Search for the cell housing the specified text and yield its [X, Y] center coordinate. 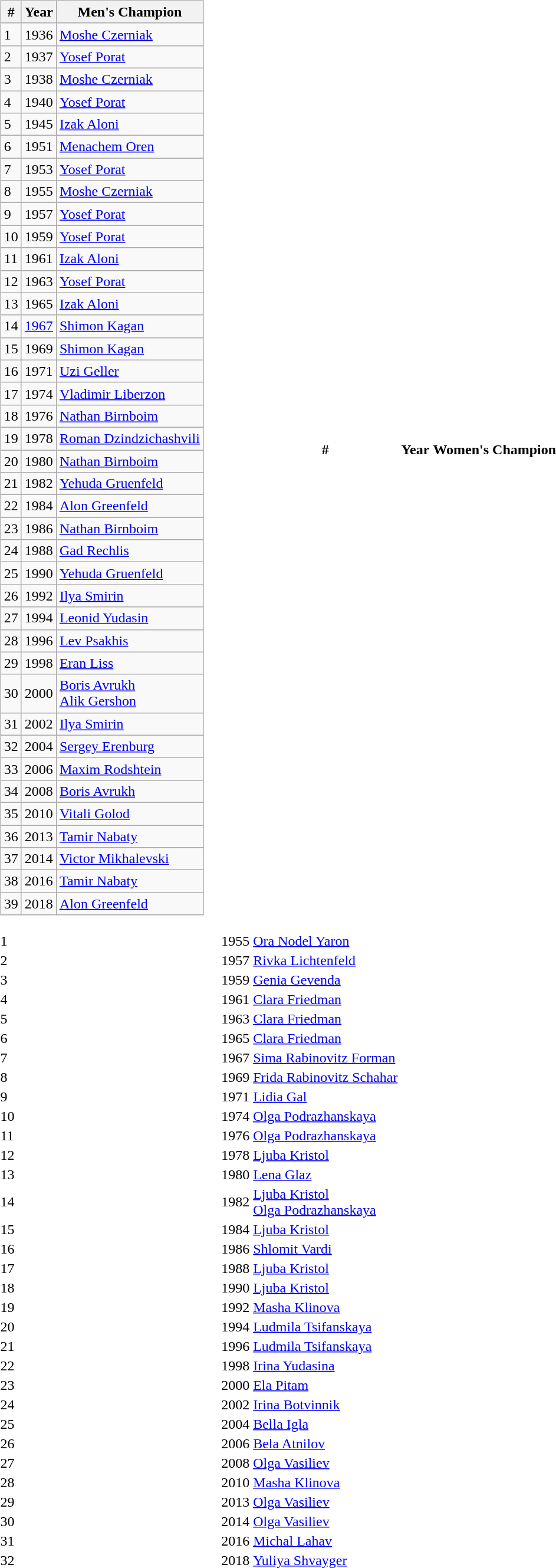
Roman Dzindzichashvili [130, 438]
17 [11, 393]
1936 [39, 34]
Gad Rechlis [130, 551]
Michal Lahav [325, 1541]
1953 [39, 169]
19 [11, 438]
Maxim Rodshtein [130, 769]
Sergey Erenburg [130, 746]
25 [11, 573]
Boris Avrukh [130, 791]
33 [11, 769]
22 [11, 506]
10 [11, 237]
28 [11, 641]
Ora Nodel Yaron [325, 941]
Lidia Gal [325, 1097]
7 [11, 169]
11 [11, 259]
29 [11, 663]
Leonid Yudasin [130, 618]
39 [11, 904]
35 [11, 813]
2 [11, 57]
Bela Atnilov [325, 1444]
18 [11, 416]
16 [11, 371]
Vitali Golod [130, 813]
4 [11, 102]
Victor Mikhalevski [130, 859]
Shlomit Vardi [325, 1249]
5 [11, 124]
Irina Botvinnik [325, 1405]
Eran Liss [130, 663]
1937 [39, 57]
Lena Glaz [325, 1175]
27 [11, 618]
23 [11, 529]
26 [11, 596]
21 [11, 484]
Vladimir Liberzon [130, 393]
12 [11, 281]
Ljuba Kristol Olga Podrazhanskaya [325, 1202]
6 [11, 147]
# [11, 12]
3 [11, 79]
15 [11, 349]
31 [11, 724]
Sima Rabinovitz Forman [325, 1058]
Menachem Oren [130, 147]
20 [11, 461]
32 [11, 746]
1 [11, 34]
13 [11, 304]
Genia Gevenda [325, 980]
14 [11, 326]
24 [11, 551]
Bella Igla [325, 1424]
2018 [39, 904]
9 [11, 214]
8 [11, 192]
1951 [39, 147]
1938 [39, 79]
36 [11, 836]
Year [39, 12]
1945 [39, 124]
37 [11, 859]
Lev Psakhis [130, 641]
1940 [39, 102]
Uzi Geller [130, 371]
Men's Champion [130, 12]
30 [11, 694]
Ela Pitam [325, 1385]
34 [11, 791]
Rivka Lichtenfeld [325, 960]
38 [11, 881]
Boris Avrukh Alik Gershon [130, 694]
Irina Yudasina [325, 1366]
Frida Rabinovitz Schahar [325, 1077]
